Return (X, Y) of the center of cell containing provided text 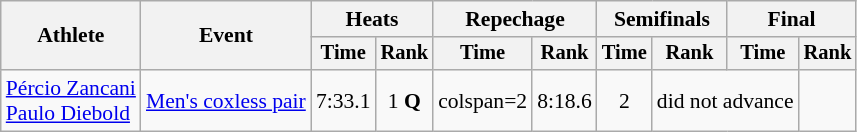
colspan=2 (482, 100)
1 Q (405, 100)
Repechage (515, 19)
Heats (372, 19)
Athlete (71, 36)
Pércio ZancaniPaulo Diebold (71, 100)
Final (792, 19)
7:33.1 (344, 100)
Men's coxless pair (226, 100)
Semifinals (662, 19)
2 (624, 100)
did not advance (726, 100)
Event (226, 36)
8:18.6 (564, 100)
